From the cell containing the given text, extract its center point as [X, Y] coordinate. 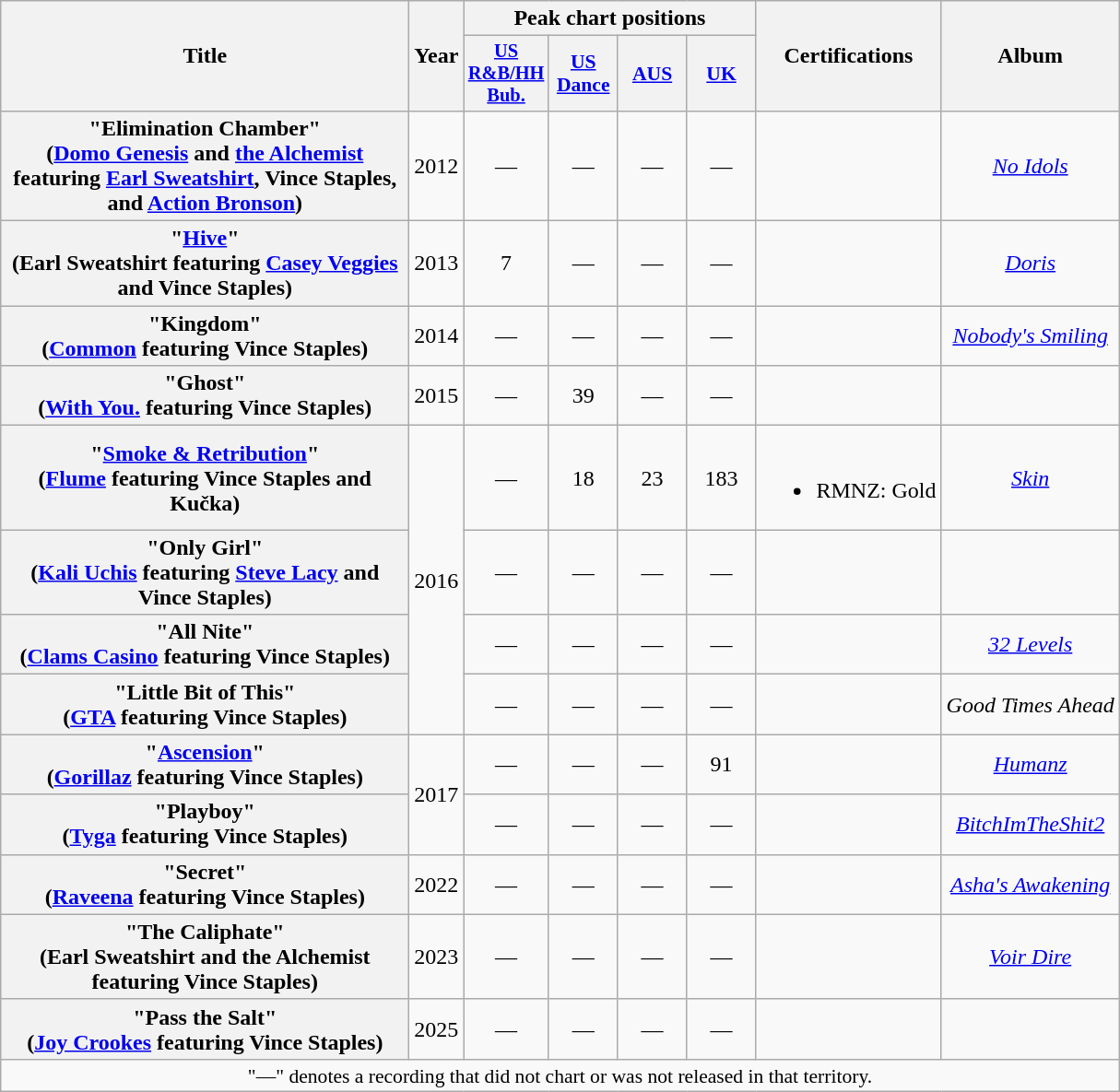
2022 [437, 885]
Year [437, 56]
"Only Girl"(Kali Uchis featuring Steve Lacy and Vince Staples) [205, 572]
2017 [437, 794]
No Idols [1031, 166]
18 [583, 477]
Title [205, 56]
"Smoke & Retribution"(Flume featuring Vince Staples and Kučka) [205, 477]
32 Levels [1031, 645]
183 [721, 477]
"Little Bit of This"(GTA featuring Vince Staples) [205, 704]
Album [1031, 56]
Certifications [848, 56]
"Secret"(Raveena featuring Vince Staples) [205, 885]
UK [721, 74]
"—" denotes a recording that did not chart or was not released in that territory. [560, 1075]
"Playboy"(Tyga featuring Vince Staples) [205, 824]
Asha's Awakening [1031, 885]
Nobody's Smiling [1031, 335]
USR&B/HHBub. [506, 74]
"Kingdom"(Common featuring Vince Staples) [205, 335]
Good Times Ahead [1031, 704]
2014 [437, 335]
2012 [437, 166]
Peak chart positions [610, 18]
Voir Dire [1031, 957]
2016 [437, 581]
Doris [1031, 264]
"The Caliphate"(Earl Sweatshirt and the Alchemist featuring Vince Staples) [205, 957]
"Hive"(Earl Sweatshirt featuring Casey Veggies and Vince Staples) [205, 264]
39 [583, 396]
7 [506, 264]
2025 [437, 1028]
2013 [437, 264]
RMNZ: Gold [848, 477]
Humanz [1031, 765]
AUS [653, 74]
BitchImTheShit2 [1031, 824]
"Pass the Salt"(Joy Crookes featuring Vince Staples) [205, 1028]
2023 [437, 957]
USDance [583, 74]
"All Nite"(Clams Casino featuring Vince Staples) [205, 645]
"Elimination Chamber"(Domo Genesis and the Alchemist featuring Earl Sweatshirt, Vince Staples, and Action Bronson) [205, 166]
"Ascension"(Gorillaz featuring Vince Staples) [205, 765]
Skin [1031, 477]
91 [721, 765]
"Ghost"(With You. featuring Vince Staples) [205, 396]
23 [653, 477]
2015 [437, 396]
